Return the (x, y) coordinate for the center point of the cell that contains the specified text.  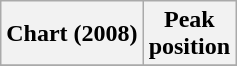
Chart (2008) (72, 34)
Peakposition (189, 34)
